Identify which cell holds the provided text, then report its [X, Y] central coordinate. 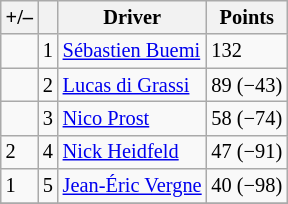
3 [48, 118]
Jean-Éric Vergne [132, 186]
132 [248, 51]
58 (−74) [248, 118]
+/– [20, 17]
Lucas di Grassi [132, 85]
Driver [132, 17]
Sébastien Buemi [132, 51]
5 [48, 186]
47 (−91) [248, 152]
Nico Prost [132, 118]
Points [248, 17]
89 (−43) [248, 85]
Nick Heidfeld [132, 152]
40 (−98) [248, 186]
4 [48, 152]
